Detect which cell encompasses the target text, then output its (X, Y) center coordinate. 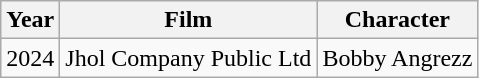
Bobby Angrezz (398, 58)
Year (30, 20)
Jhol Company Public Ltd (188, 58)
2024 (30, 58)
Film (188, 20)
Character (398, 20)
